Determine the [X, Y] coordinate at the center of the cell enclosing the given text.  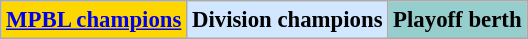
Playoff berth [458, 20]
MPBL champions [94, 20]
Division champions [288, 20]
